Extract the (x, y) coordinate from the center of the cell holding the provided text.  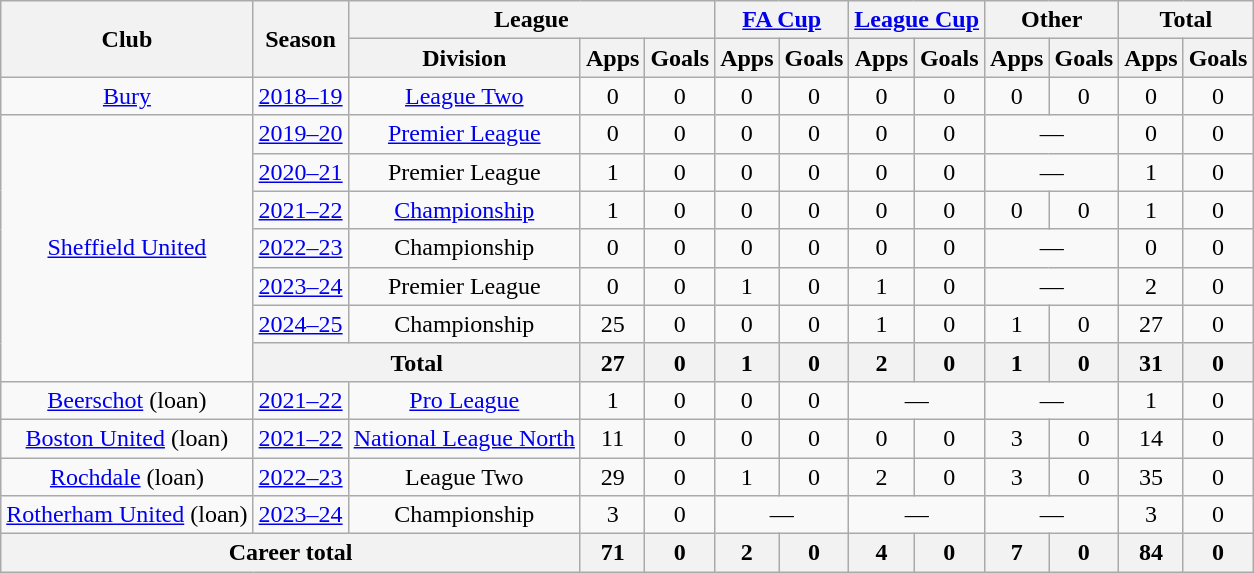
Beerschot (loan) (127, 400)
84 (1151, 553)
Rotherham United (loan) (127, 515)
Boston United (loan) (127, 438)
Rochdale (loan) (127, 477)
35 (1151, 477)
7 (1017, 553)
2018–19 (300, 96)
National League North (464, 438)
Other (1052, 20)
League (531, 20)
Bury (127, 96)
14 (1151, 438)
2020–21 (300, 172)
Division (464, 58)
Club (127, 39)
2024–25 (300, 324)
League Cup (917, 20)
Sheffield United (127, 248)
2019–20 (300, 134)
Season (300, 39)
31 (1151, 362)
29 (612, 477)
11 (612, 438)
25 (612, 324)
71 (612, 553)
FA Cup (782, 20)
4 (882, 553)
Pro League (464, 400)
Career total (291, 553)
